Find where the given text appears and provide that cell's center as (x, y) coordinate. 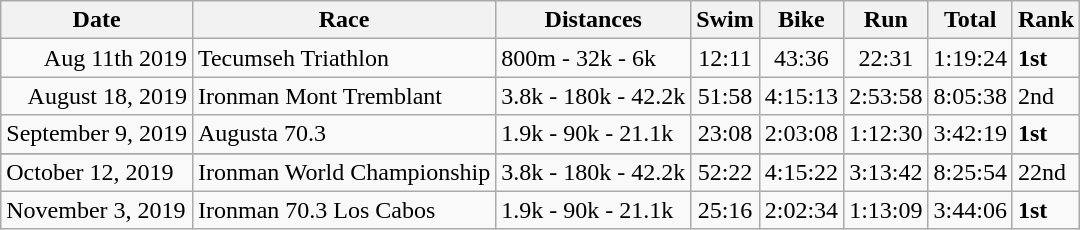
Ironman Mont Tremblant (344, 96)
Race (344, 20)
22nd (1046, 172)
2nd (1046, 96)
Total (970, 20)
Ironman World Championship (344, 172)
1:13:09 (886, 210)
22:31 (886, 58)
August 18, 2019 (97, 96)
52:22 (725, 172)
September 9, 2019 (97, 134)
12:11 (725, 58)
Augusta 70.3 (344, 134)
51:58 (725, 96)
3:13:42 (886, 172)
Rank (1046, 20)
2:02:34 (801, 210)
Swim (725, 20)
3:44:06 (970, 210)
25:16 (725, 210)
Distances (594, 20)
Run (886, 20)
4:15:13 (801, 96)
November 3, 2019 (97, 210)
43:36 (801, 58)
Date (97, 20)
Aug 11th 2019 (97, 58)
3:42:19 (970, 134)
4:15:22 (801, 172)
Bike (801, 20)
23:08 (725, 134)
October 12, 2019 (97, 172)
8:05:38 (970, 96)
Tecumseh Triathlon (344, 58)
1:12:30 (886, 134)
2:53:58 (886, 96)
1:19:24 (970, 58)
Ironman 70.3 Los Cabos (344, 210)
2:03:08 (801, 134)
8:25:54 (970, 172)
800m - 32k - 6k (594, 58)
